Locate the cell with the specified text and output its (X, Y) center coordinate. 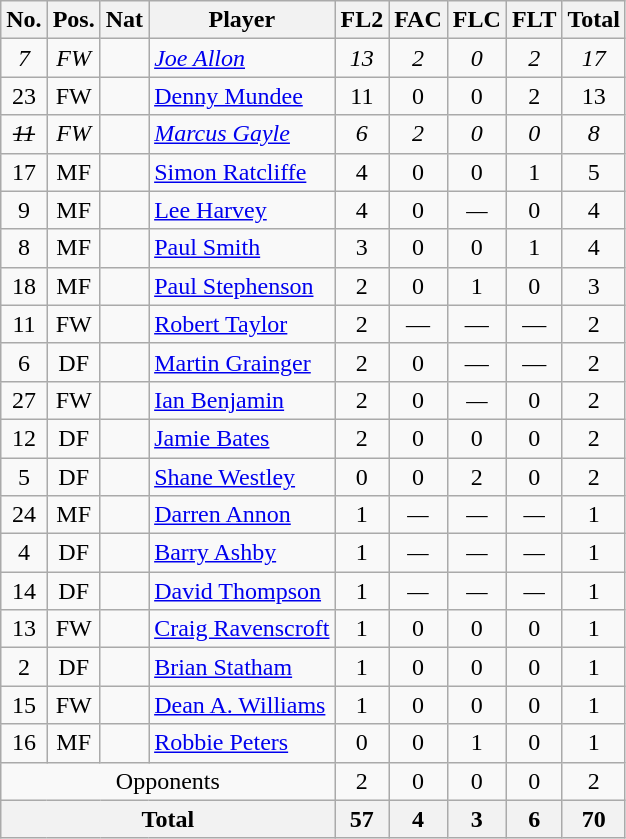
Ian Benjamin (242, 400)
Paul Smith (242, 248)
Simon Ratcliffe (242, 172)
Robert Taylor (242, 324)
Opponents (168, 781)
Jamie Bates (242, 438)
9 (24, 210)
Paul Stephenson (242, 286)
Nat (124, 20)
No. (24, 20)
FLT (534, 20)
24 (24, 515)
18 (24, 286)
27 (24, 400)
Marcus Gayle (242, 134)
14 (24, 591)
Brian Statham (242, 667)
David Thompson (242, 591)
Lee Harvey (242, 210)
70 (594, 819)
Denny Mundee (242, 96)
Darren Annon (242, 515)
Robbie Peters (242, 743)
7 (24, 58)
Player (242, 20)
15 (24, 705)
16 (24, 743)
Barry Ashby (242, 553)
12 (24, 438)
23 (24, 96)
Shane Westley (242, 477)
Dean A. Williams (242, 705)
57 (362, 819)
Pos. (74, 20)
Craig Ravenscroft (242, 629)
Joe Allon (242, 58)
FLC (476, 20)
FL2 (362, 20)
FAC (418, 20)
Martin Grainger (242, 362)
